Scan for the cell matching the given text and deliver its (X, Y) coordinate at center. 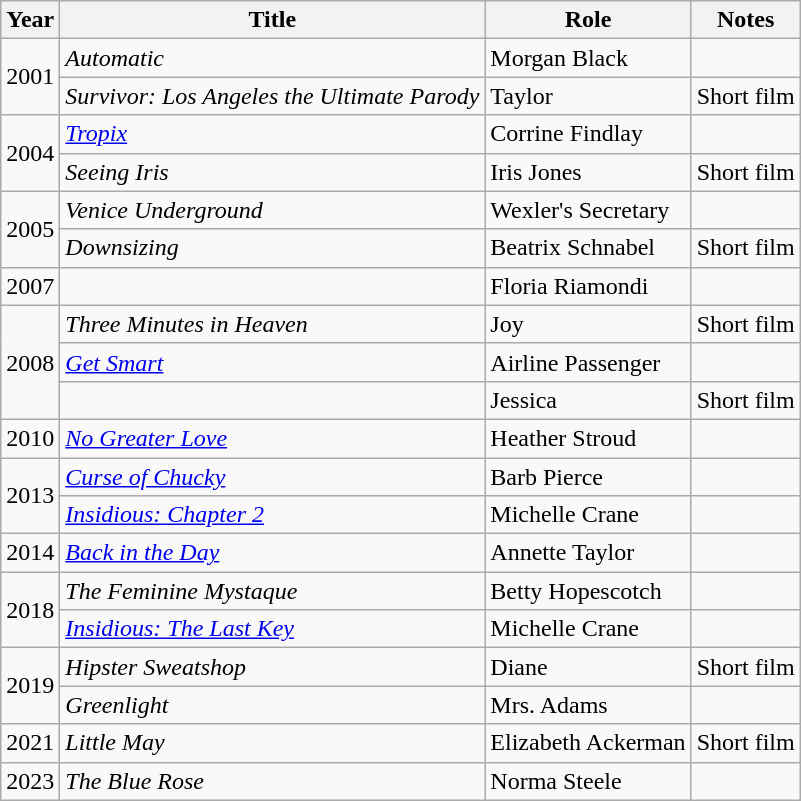
2013 (30, 496)
No Greater Love (272, 438)
Heather Stroud (588, 438)
Barb Pierce (588, 477)
Beatrix Schnabel (588, 248)
2014 (30, 553)
Corrine Findlay (588, 134)
2010 (30, 438)
Survivor: Los Angeles the Ultimate Parody (272, 96)
Joy (588, 324)
Get Smart (272, 362)
Elizabeth Ackerman (588, 743)
Role (588, 20)
Mrs. Adams (588, 705)
2021 (30, 743)
Back in the Day (272, 553)
Downsizing (272, 248)
Three Minutes in Heaven (272, 324)
2008 (30, 362)
Insidious: The Last Key (272, 629)
Annette Taylor (588, 553)
Curse of Chucky (272, 477)
Morgan Black (588, 58)
Tropix (272, 134)
The Blue Rose (272, 781)
Floria Riamondi (588, 286)
Automatic (272, 58)
2004 (30, 153)
2007 (30, 286)
Jessica (588, 400)
The Feminine Mystaque (272, 591)
Hipster Sweatshop (272, 667)
Insidious: Chapter 2 (272, 515)
Greenlight (272, 705)
2018 (30, 610)
2019 (30, 686)
Taylor (588, 96)
Airline Passenger (588, 362)
Seeing Iris (272, 172)
Betty Hopescotch (588, 591)
2001 (30, 77)
Little May (272, 743)
2005 (30, 229)
Diane (588, 667)
Title (272, 20)
Notes (746, 20)
Wexler's Secretary (588, 210)
Iris Jones (588, 172)
Norma Steele (588, 781)
Year (30, 20)
Venice Underground (272, 210)
2023 (30, 781)
